Return the (x, y) coordinate for the center point of the cell that contains the specified text.  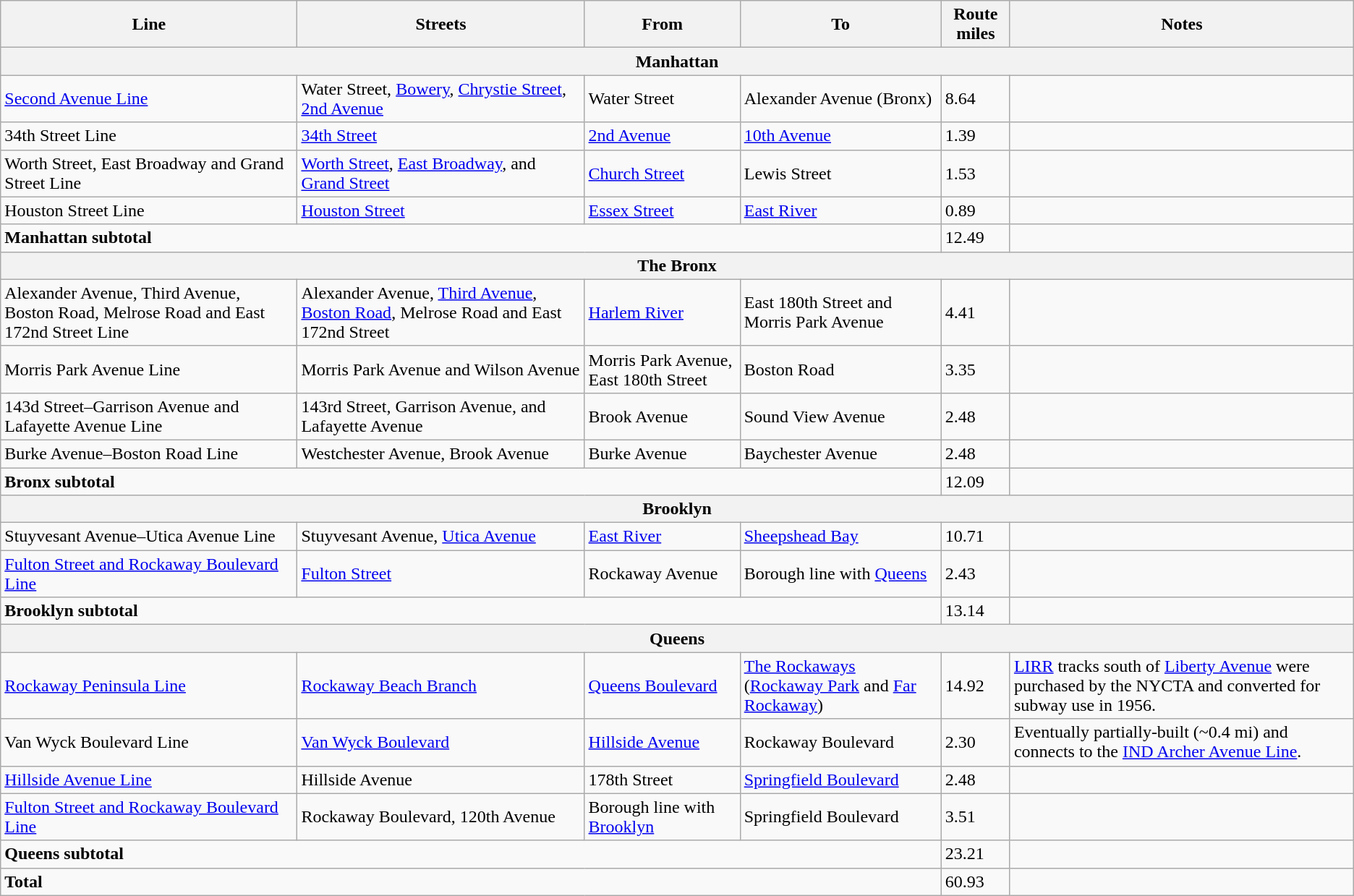
Rockaway Boulevard (840, 742)
Manhattan subtotal (471, 238)
Rockaway Peninsula Line (149, 686)
Harlem River (663, 312)
10th Avenue (840, 136)
178th Street (663, 780)
Hillside Avenue Line (149, 780)
13.14 (975, 611)
3.51 (975, 817)
1.53 (975, 174)
The Rockaways (Rockaway Park and Far Rockaway) (840, 686)
Van Wyck Boulevard Line (149, 742)
Brook Avenue (663, 417)
2nd Avenue (663, 136)
Second Avenue Line (149, 98)
Water Street (663, 98)
Baychester Avenue (840, 453)
Brooklyn (677, 509)
East 180th Street and Morris Park Avenue (840, 312)
0.89 (975, 210)
Queens Boulevard (663, 686)
Morris Park Avenue Line (149, 369)
2.30 (975, 742)
Houston Street Line (149, 210)
Van Wyck Boulevard (441, 742)
Rockaway Beach Branch (441, 686)
143d Street–Garrison Avenue and Lafayette Avenue Line (149, 417)
60.93 (975, 882)
To (840, 25)
Water Street, Bowery, Chrystie Street, 2nd Avenue (441, 98)
4.41 (975, 312)
Alexander Avenue, Third Avenue, Boston Road, Melrose Road and East 172nd Street Line (149, 312)
Stuyvesant Avenue, Utica Avenue (441, 537)
Morris Park Avenue and Wilson Avenue (441, 369)
23.21 (975, 854)
Sound View Avenue (840, 417)
Morris Park Avenue, East 180th Street (663, 369)
Alexander Avenue (Bronx) (840, 98)
Total (471, 882)
Lewis Street (840, 174)
Worth Street, East Broadway, and Grand Street (441, 174)
Queens (677, 639)
1.39 (975, 136)
Bronx subtotal (471, 481)
The Bronx (677, 265)
LIRR tracks south of Liberty Avenue were purchased by the NYCTA and converted for subway use in 1956. (1182, 686)
Burke Avenue (663, 453)
Sheepshead Bay (840, 537)
Route miles (975, 25)
12.49 (975, 238)
34th Street Line (149, 136)
Essex Street (663, 210)
Line (149, 25)
Streets (441, 25)
34th Street (441, 136)
Westchester Avenue, Brook Avenue (441, 453)
143rd Street, Garrison Avenue, and Lafayette Avenue (441, 417)
Church Street (663, 174)
Borough line with Queens (840, 574)
Houston Street (441, 210)
Rockaway Boulevard, 120th Avenue (441, 817)
Boston Road (840, 369)
14.92 (975, 686)
Fulton Street (441, 574)
Borough line with Brooklyn (663, 817)
Alexander Avenue, Third Avenue, Boston Road, Melrose Road and East 172nd Street (441, 312)
Worth Street, East Broadway and Grand Street Line (149, 174)
Stuyvesant Avenue–Utica Avenue Line (149, 537)
Eventually partially-built (~0.4 mi) and connects to the IND Archer Avenue Line. (1182, 742)
12.09 (975, 481)
Queens subtotal (471, 854)
10.71 (975, 537)
Brooklyn subtotal (471, 611)
Notes (1182, 25)
2.43 (975, 574)
Burke Avenue–Boston Road Line (149, 453)
Rockaway Avenue (663, 574)
3.35 (975, 369)
From (663, 25)
8.64 (975, 98)
Manhattan (677, 61)
